Extract the [x, y] coordinate from the center of the cell holding the provided text.  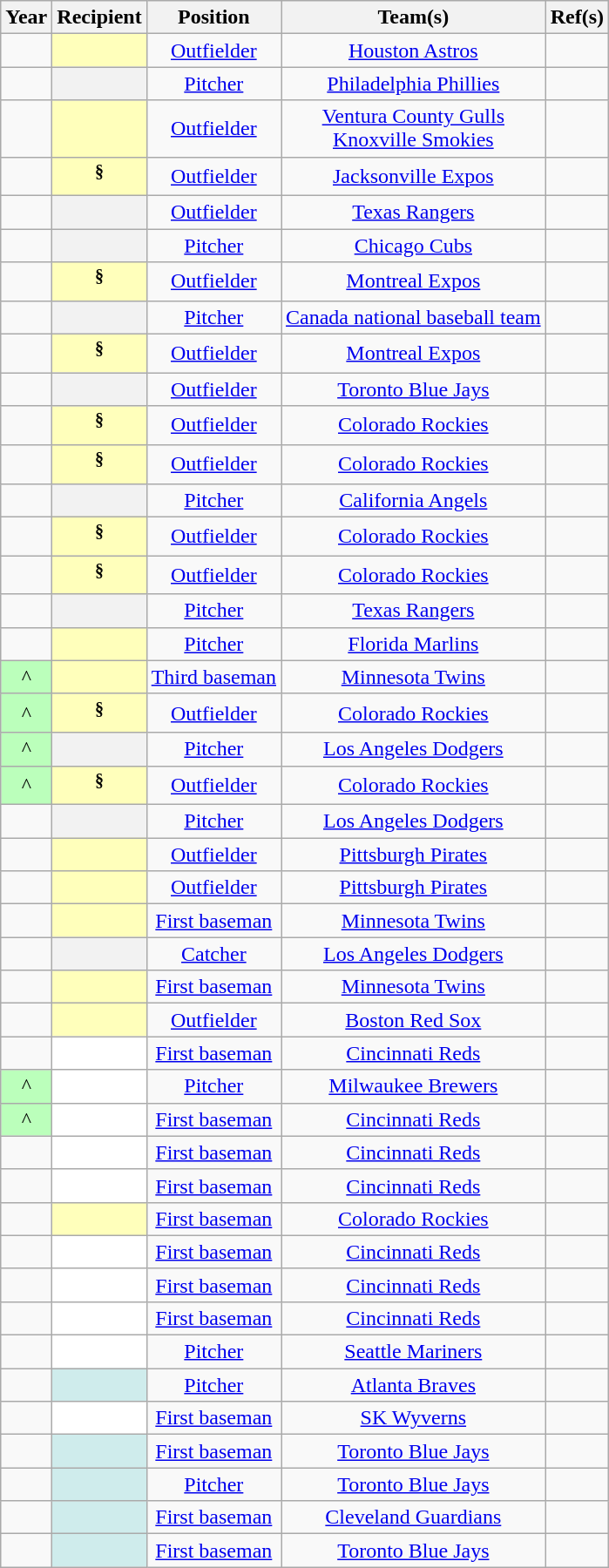
Third baseman [213, 677]
Team(s) [414, 17]
Cleveland Guardians [414, 1517]
SK Wyverns [414, 1418]
Boston Red Sox [414, 1020]
Position [213, 17]
Recipient [99, 17]
Ventura County GullsKnoxville Smokies [414, 129]
Ref(s) [577, 17]
Seattle Mariners [414, 1352]
Florida Marlins [414, 644]
Year [26, 17]
Canada national baseball team [414, 317]
Chicago Cubs [414, 246]
Philadelphia Phillies [414, 84]
California Angels [414, 500]
Milwaukee Brewers [414, 1086]
Jacksonville Expos [414, 176]
Houston Astros [414, 51]
Atlanta Braves [414, 1385]
Catcher [213, 954]
